Pinpoint the cell where the given text exists, returning its (x, y) midpoint coordinate. 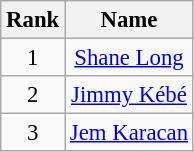
Jem Karacan (130, 133)
Rank (33, 20)
Name (130, 20)
Shane Long (130, 58)
Jimmy Kébé (130, 95)
1 (33, 58)
2 (33, 95)
3 (33, 133)
